Search for the cell housing the specified text and yield its (x, y) center coordinate. 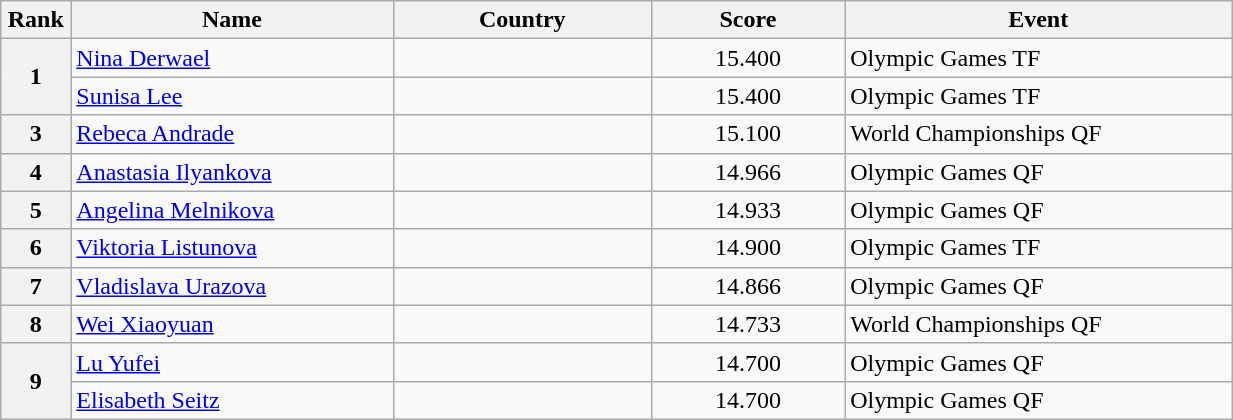
14.900 (748, 248)
Vladislava Urazova (232, 286)
Name (232, 20)
Anastasia Ilyankova (232, 172)
6 (36, 248)
Viktoria Listunova (232, 248)
Country (522, 20)
Lu Yufei (232, 362)
1 (36, 77)
5 (36, 210)
Elisabeth Seitz (232, 400)
Wei Xiaoyuan (232, 324)
Angelina Melnikova (232, 210)
8 (36, 324)
3 (36, 134)
Nina Derwael (232, 58)
14.866 (748, 286)
14.733 (748, 324)
Score (748, 20)
14.966 (748, 172)
Rank (36, 20)
15.100 (748, 134)
4 (36, 172)
9 (36, 381)
Sunisa Lee (232, 96)
14.933 (748, 210)
Rebeca Andrade (232, 134)
7 (36, 286)
Event (1038, 20)
